Scan for the cell matching the given text and deliver its [x, y] coordinate at center. 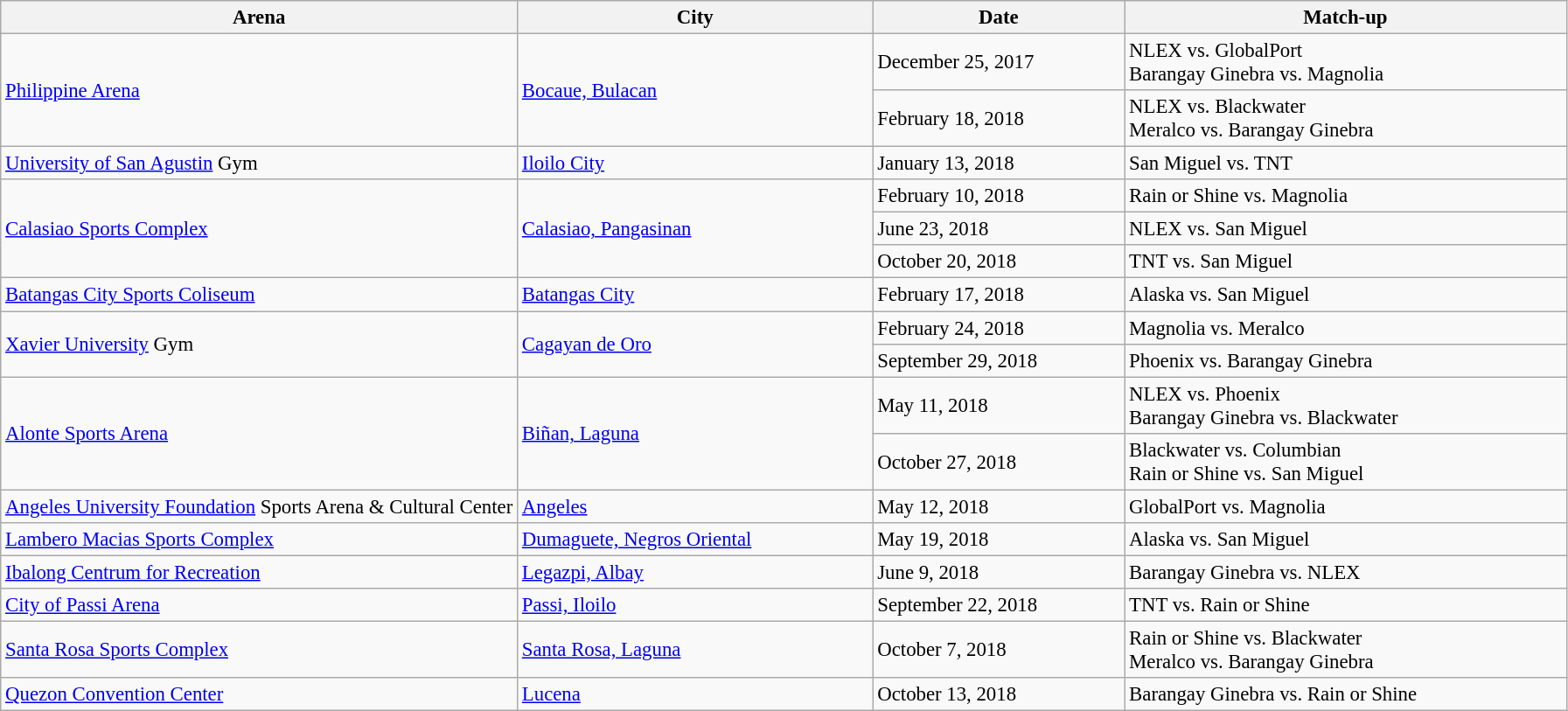
February 18, 2018 [999, 119]
Xavier University Gym [259, 345]
NLEX vs. PhoenixBarangay Ginebra vs. Blackwater [1345, 406]
Match-up [1345, 17]
City [695, 17]
Cagayan de Oro [695, 345]
Alonte Sports Arena [259, 434]
September 29, 2018 [999, 360]
February 17, 2018 [999, 295]
Philippine Arena [259, 91]
June 23, 2018 [999, 229]
Batangas City Sports Coliseum [259, 295]
Rain or Shine vs. BlackwaterMeralco vs. Barangay Ginebra [1345, 649]
February 10, 2018 [999, 196]
NLEX vs. San Miguel [1345, 229]
October 13, 2018 [999, 694]
Barangay Ginebra vs. NLEX [1345, 572]
Angeles [695, 506]
Biñan, Laguna [695, 434]
Calasiao, Pangasinan [695, 229]
May 11, 2018 [999, 406]
May 12, 2018 [999, 506]
Iloilo City [695, 164]
October 20, 2018 [999, 261]
May 19, 2018 [999, 540]
Bocaue, Bulacan [695, 91]
Ibalong Centrum for Recreation [259, 572]
Batangas City [695, 295]
TNT vs. Rain or Shine [1345, 605]
December 25, 2017 [999, 63]
September 22, 2018 [999, 605]
Date [999, 17]
San Miguel vs. TNT [1345, 164]
City of Passi Arena [259, 605]
TNT vs. San Miguel [1345, 261]
Magnolia vs. Meralco [1345, 328]
Passi, Iloilo [695, 605]
February 24, 2018 [999, 328]
October 27, 2018 [999, 462]
Lucena [695, 694]
Santa Rosa, Laguna [695, 649]
Barangay Ginebra vs. Rain or Shine [1345, 694]
Rain or Shine vs. Magnolia [1345, 196]
Arena [259, 17]
Angeles University Foundation Sports Arena & Cultural Center [259, 506]
Dumaguete, Negros Oriental [695, 540]
GlobalPort vs. Magnolia [1345, 506]
Santa Rosa Sports Complex [259, 649]
Legazpi, Albay [695, 572]
Lambero Macias Sports Complex [259, 540]
Phoenix vs. Barangay Ginebra [1345, 360]
October 7, 2018 [999, 649]
June 9, 2018 [999, 572]
NLEX vs. GlobalPortBarangay Ginebra vs. Magnolia [1345, 63]
University of San Agustin Gym [259, 164]
Blackwater vs. ColumbianRain or Shine vs. San Miguel [1345, 462]
January 13, 2018 [999, 164]
Quezon Convention Center [259, 694]
NLEX vs. BlackwaterMeralco vs. Barangay Ginebra [1345, 119]
Calasiao Sports Complex [259, 229]
